Output the (X, Y) coordinate of the center of the cell containing the given text.  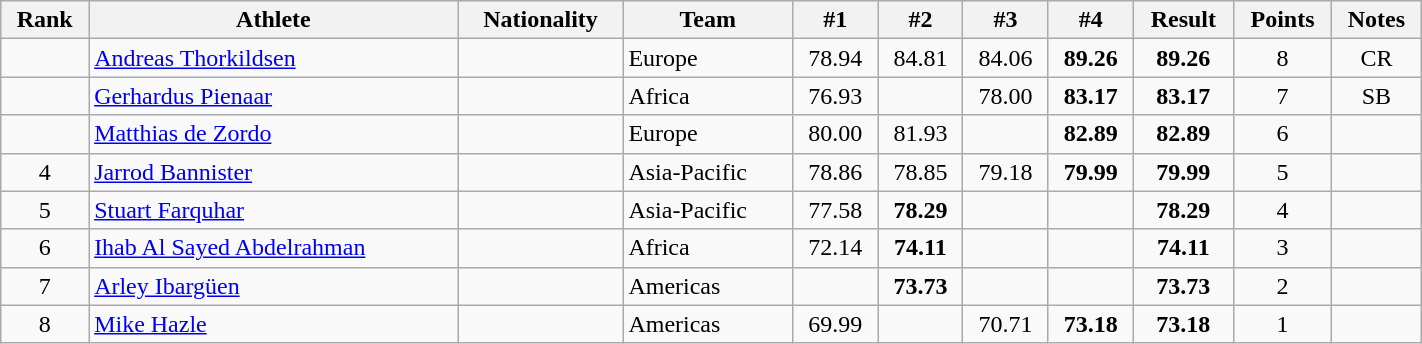
1 (1282, 324)
Rank (45, 20)
81.93 (920, 134)
78.00 (1006, 96)
80.00 (836, 134)
78.94 (836, 58)
Ihab Al Sayed Abdelrahman (274, 248)
78.85 (920, 172)
Jarrod Bannister (274, 172)
Mike Hazle (274, 324)
84.81 (920, 58)
Result (1183, 20)
77.58 (836, 210)
79.18 (1006, 172)
Arley Ibargüen (274, 286)
Team (708, 20)
2 (1282, 286)
Nationality (540, 20)
76.93 (836, 96)
Gerhardus Pienaar (274, 96)
Notes (1377, 20)
Stuart Farquhar (274, 210)
SB (1377, 96)
CR (1377, 58)
#2 (920, 20)
69.99 (836, 324)
3 (1282, 248)
#3 (1006, 20)
72.14 (836, 248)
Matthias de Zordo (274, 134)
78.86 (836, 172)
#1 (836, 20)
#4 (1090, 20)
Points (1282, 20)
70.71 (1006, 324)
Andreas Thorkildsen (274, 58)
84.06 (1006, 58)
Athlete (274, 20)
